Provide the [x, y] coordinate of the cell's center where the given text is located.  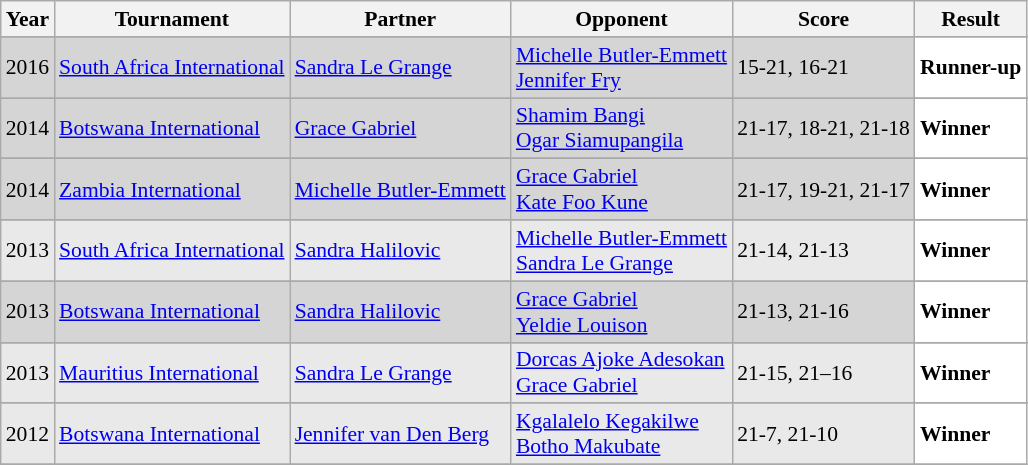
Zambia International [172, 190]
15-21, 16-21 [824, 68]
Jennifer van Den Berg [400, 434]
Grace Gabriel Yeldie Louison [622, 312]
Partner [400, 19]
21-14, 21-13 [824, 250]
Kgalalelo Kegakilwe Botho Makubate [622, 434]
Runner-up [970, 68]
2012 [28, 434]
Tournament [172, 19]
Score [824, 19]
Shamim Bangi Ogar Siamupangila [622, 128]
Michelle Butler-Emmett Jennifer Fry [622, 68]
Result [970, 19]
2016 [28, 68]
21-7, 21-10 [824, 434]
Year [28, 19]
Michelle Butler-Emmett Sandra Le Grange [622, 250]
Grace Gabriel [400, 128]
Michelle Butler-Emmett [400, 190]
21-13, 21-16 [824, 312]
Mauritius International [172, 372]
Grace Gabriel Kate Foo Kune [622, 190]
21-17, 19-21, 21-17 [824, 190]
21-15, 21–16 [824, 372]
Opponent [622, 19]
21-17, 18-21, 21-18 [824, 128]
Dorcas Ajoke Adesokan Grace Gabriel [622, 372]
